Provide the (x, y) coordinate of the cell's center where the given text is located.  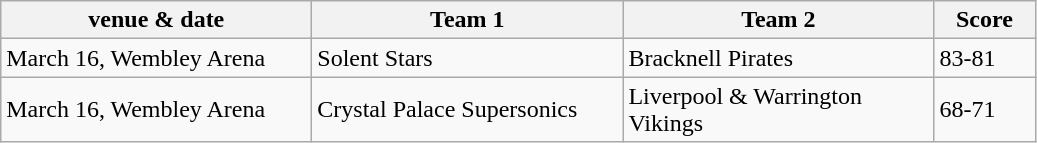
83-81 (984, 58)
Score (984, 20)
Bracknell Pirates (778, 58)
Team 1 (468, 20)
Liverpool & Warrington Vikings (778, 110)
Crystal Palace Supersonics (468, 110)
venue & date (156, 20)
Team 2 (778, 20)
68-71 (984, 110)
Solent Stars (468, 58)
